From the cell containing the given text, extract its center point as (X, Y) coordinate. 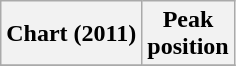
Peakposition (188, 34)
Chart (2011) (72, 34)
